Capture the cell that displays the provided text and extract its [X, Y] central coordinate. 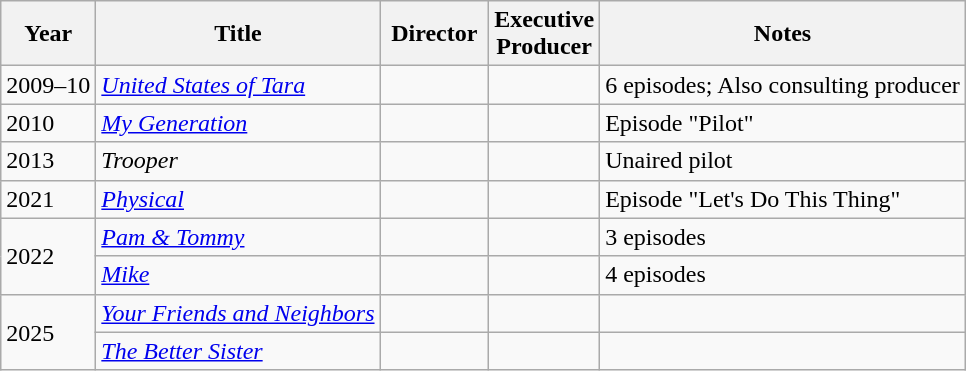
3 episodes [783, 237]
4 episodes [783, 275]
ExecutiveProducer [544, 34]
Trooper [238, 161]
Episode "Pilot" [783, 123]
Physical [238, 199]
Pam & Tommy [238, 237]
Notes [783, 34]
Unaired pilot [783, 161]
Director [434, 34]
Episode "Let's Do This Thing" [783, 199]
6 episodes; Also consulting producer [783, 85]
2009–10 [48, 85]
2022 [48, 256]
Year [48, 34]
2025 [48, 332]
Your Friends and Neighbors [238, 313]
United States of Tara [238, 85]
My Generation [238, 123]
2013 [48, 161]
2021 [48, 199]
Title [238, 34]
Mike [238, 275]
2010 [48, 123]
The Better Sister [238, 351]
